From the cell containing the given text, extract its center point as [X, Y] coordinate. 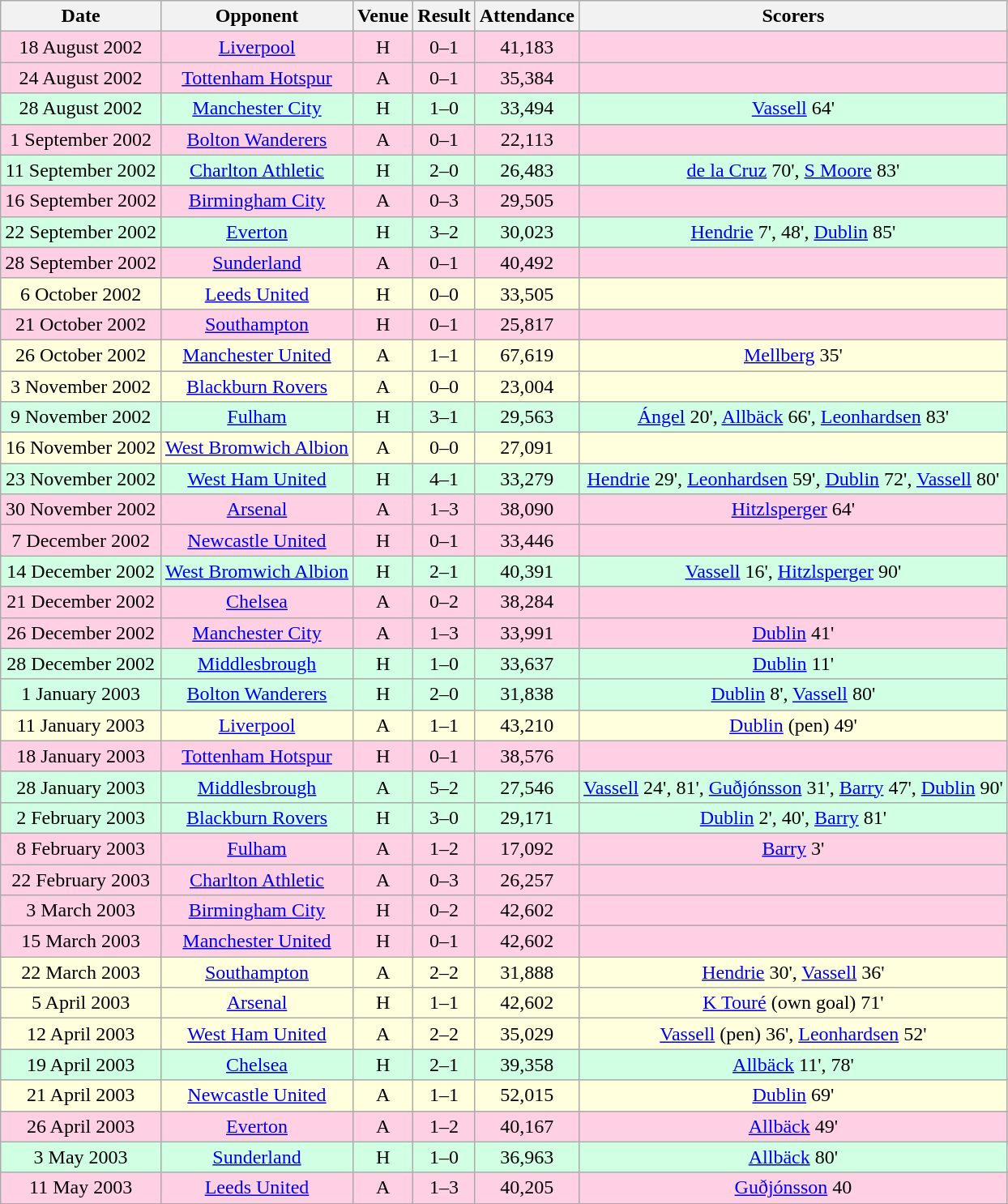
11 September 2002 [81, 170]
Allbäck 49' [794, 1126]
24 August 2002 [81, 78]
38,576 [527, 756]
3 March 2003 [81, 911]
29,563 [527, 417]
17,092 [527, 848]
Venue [383, 16]
Guðjónsson 40 [794, 1188]
Dublin 11' [794, 664]
6 October 2002 [81, 293]
43,210 [527, 725]
30,023 [527, 232]
1 September 2002 [81, 139]
38,284 [527, 602]
28 August 2002 [81, 109]
16 November 2002 [81, 448]
4–1 [444, 479]
35,029 [527, 1034]
27,091 [527, 448]
21 December 2002 [81, 602]
Dublin 8', Vassell 80' [794, 694]
33,505 [527, 293]
Result [444, 16]
Ángel 20', Allbäck 66', Leonhardsen 83' [794, 417]
11 January 2003 [81, 725]
38,090 [527, 510]
39,358 [527, 1065]
40,391 [527, 571]
25,817 [527, 324]
22,113 [527, 139]
Mellberg 35' [794, 355]
36,963 [527, 1157]
21 April 2003 [81, 1095]
Dublin (pen) 49' [794, 725]
Date [81, 16]
5 April 2003 [81, 1003]
30 November 2002 [81, 510]
Hitzlsperger 64' [794, 510]
5–2 [444, 787]
40,167 [527, 1126]
41,183 [527, 47]
35,384 [527, 78]
33,991 [527, 633]
23 November 2002 [81, 479]
Barry 3' [794, 848]
26,483 [527, 170]
Dublin 41' [794, 633]
Opponent [256, 16]
29,171 [527, 818]
40,492 [527, 263]
Allbäck 11', 78' [794, 1065]
Hendrie 29', Leonhardsen 59', Dublin 72', Vassell 80' [794, 479]
22 March 2003 [81, 972]
14 December 2002 [81, 571]
18 January 2003 [81, 756]
Vassell 64' [794, 109]
26 December 2002 [81, 633]
33,279 [527, 479]
9 November 2002 [81, 417]
33,494 [527, 109]
7 December 2002 [81, 540]
28 December 2002 [81, 664]
Allbäck 80' [794, 1157]
22 September 2002 [81, 232]
31,888 [527, 972]
Scorers [794, 16]
Dublin 69' [794, 1095]
23,004 [527, 386]
67,619 [527, 355]
28 January 2003 [81, 787]
Dublin 2', 40', Barry 81' [794, 818]
40,205 [527, 1188]
26,257 [527, 879]
22 February 2003 [81, 879]
18 August 2002 [81, 47]
19 April 2003 [81, 1065]
28 September 2002 [81, 263]
3 November 2002 [81, 386]
15 March 2003 [81, 941]
31,838 [527, 694]
33,637 [527, 664]
Hendrie 30', Vassell 36' [794, 972]
Vassell 24', 81', Guðjónsson 31', Barry 47', Dublin 90' [794, 787]
52,015 [527, 1095]
Vassell 16', Hitzlsperger 90' [794, 571]
16 September 2002 [81, 201]
K Touré (own goal) 71' [794, 1003]
27,546 [527, 787]
21 October 2002 [81, 324]
Attendance [527, 16]
2 February 2003 [81, 818]
26 October 2002 [81, 355]
3–2 [444, 232]
3 May 2003 [81, 1157]
3–1 [444, 417]
12 April 2003 [81, 1034]
1 January 2003 [81, 694]
Hendrie 7', 48', Dublin 85' [794, 232]
29,505 [527, 201]
Vassell (pen) 36', Leonhardsen 52' [794, 1034]
11 May 2003 [81, 1188]
de la Cruz 70', S Moore 83' [794, 170]
8 February 2003 [81, 848]
3–0 [444, 818]
26 April 2003 [81, 1126]
33,446 [527, 540]
